Identify which cell holds the provided text, then report its (x, y) central coordinate. 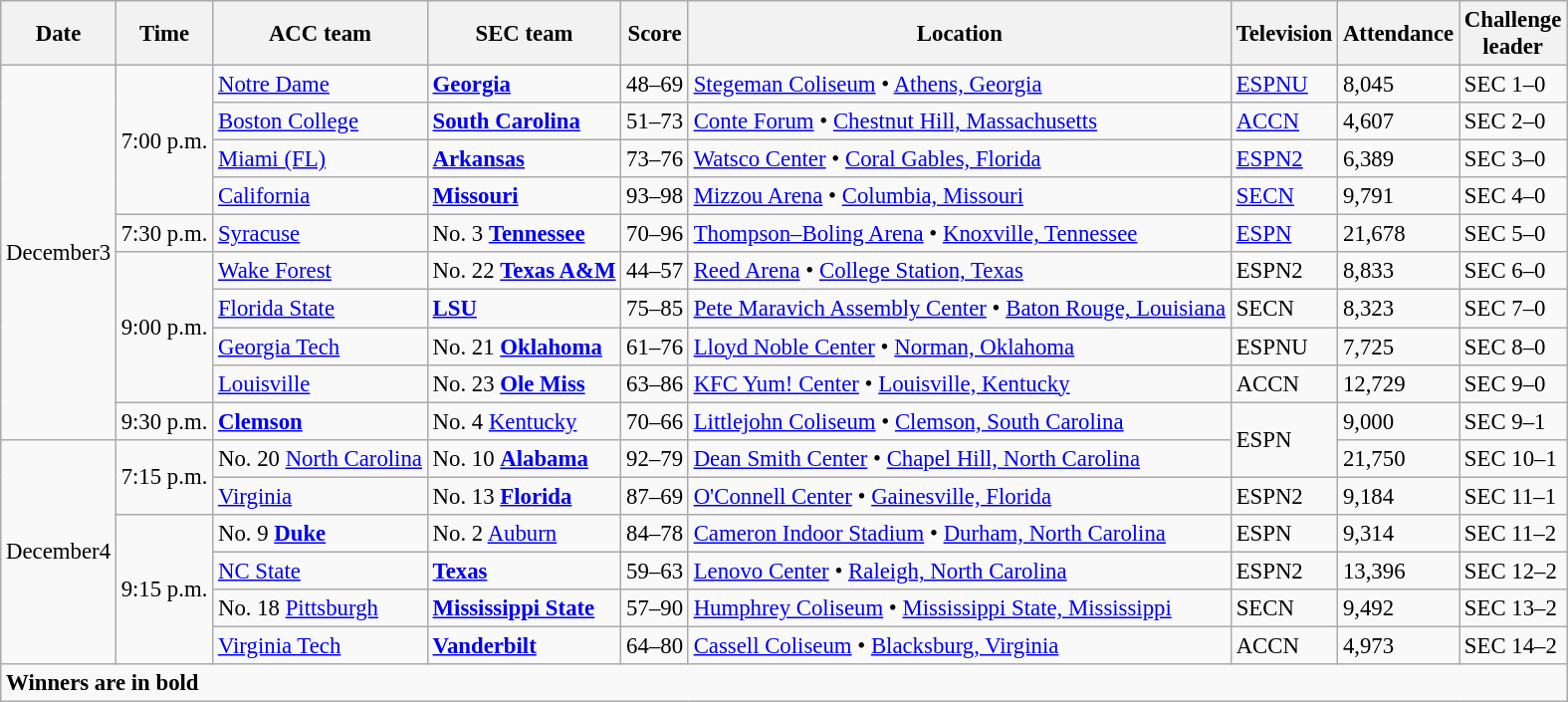
Score (655, 34)
SEC 4–0 (1513, 196)
SEC 9–1 (1513, 421)
SEC 5–0 (1513, 234)
Florida State (321, 309)
9:15 p.m. (163, 589)
48–69 (655, 85)
64–80 (655, 645)
Wake Forest (321, 272)
KFC Yum! Center • Louisville, Kentucky (960, 383)
21,678 (1399, 234)
Attendance (1399, 34)
59–63 (655, 571)
87–69 (655, 496)
Louisville (321, 383)
SEC 8–0 (1513, 347)
Time (163, 34)
SEC 6–0 (1513, 272)
8,833 (1399, 272)
Notre Dame (321, 85)
No. 20 North Carolina (321, 458)
7:30 p.m. (163, 234)
8,045 (1399, 85)
ACC team (321, 34)
Texas (524, 571)
Georgia (524, 85)
No. 3 Tennessee (524, 234)
No. 10 Alabama (524, 458)
SEC 14–2 (1513, 645)
Littlejohn Coliseum • Clemson, South Carolina (960, 421)
SEC team (524, 34)
SEC 7–0 (1513, 309)
No. 13 Florida (524, 496)
63–86 (655, 383)
7:00 p.m. (163, 140)
8,323 (1399, 309)
SEC 3–0 (1513, 159)
Miami (FL) (321, 159)
South Carolina (524, 121)
No. 9 Duke (321, 534)
92–79 (655, 458)
December3 (59, 253)
SEC 10–1 (1513, 458)
Cassell Coliseum • Blacksburg, Virginia (960, 645)
Boston College (321, 121)
Winners are in bold (784, 683)
SEC 11–2 (1513, 534)
Syracuse (321, 234)
SEC 12–2 (1513, 571)
NC State (321, 571)
9:00 p.m. (163, 328)
93–98 (655, 196)
12,729 (1399, 383)
December4 (59, 552)
Reed Arena • College Station, Texas (960, 272)
Lenovo Center • Raleigh, North Carolina (960, 571)
Dean Smith Center • Chapel Hill, North Carolina (960, 458)
SEC 2–0 (1513, 121)
4,973 (1399, 645)
SEC 1–0 (1513, 85)
4,607 (1399, 121)
No. 18 Pittsburgh (321, 608)
13,396 (1399, 571)
Virginia Tech (321, 645)
LSU (524, 309)
7,725 (1399, 347)
No. 21 Oklahoma (524, 347)
SEC 9–0 (1513, 383)
Cameron Indoor Stadium • Durham, North Carolina (960, 534)
Date (59, 34)
9,184 (1399, 496)
Arkansas (524, 159)
7:15 p.m. (163, 476)
Location (960, 34)
75–85 (655, 309)
SEC 13–2 (1513, 608)
73–76 (655, 159)
70–96 (655, 234)
84–78 (655, 534)
9:30 p.m. (163, 421)
44–57 (655, 272)
Vanderbilt (524, 645)
No. 22 Texas A&M (524, 272)
51–73 (655, 121)
Conte Forum • Chestnut Hill, Massachusetts (960, 121)
No. 4 Kentucky (524, 421)
57–90 (655, 608)
Watsco Center • Coral Gables, Florida (960, 159)
9,314 (1399, 534)
21,750 (1399, 458)
No. 2 Auburn (524, 534)
Mississippi State (524, 608)
Virginia (321, 496)
O'Connell Center • Gainesville, Florida (960, 496)
Humphrey Coliseum • Mississippi State, Mississippi (960, 608)
9,492 (1399, 608)
Television (1284, 34)
Missouri (524, 196)
6,389 (1399, 159)
61–76 (655, 347)
Challengeleader (1513, 34)
9,791 (1399, 196)
9,000 (1399, 421)
Thompson–Boling Arena • Knoxville, Tennessee (960, 234)
Pete Maravich Assembly Center • Baton Rouge, Louisiana (960, 309)
Georgia Tech (321, 347)
Lloyd Noble Center • Norman, Oklahoma (960, 347)
70–66 (655, 421)
California (321, 196)
Clemson (321, 421)
SEC 11–1 (1513, 496)
Stegeman Coliseum • Athens, Georgia (960, 85)
No. 23 Ole Miss (524, 383)
Mizzou Arena • Columbia, Missouri (960, 196)
